Return [x, y] of the center of cell containing provided text 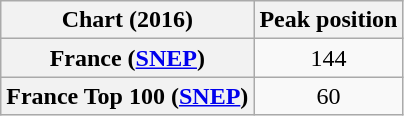
60 [328, 96]
France Top 100 (SNEP) [128, 96]
Chart (2016) [128, 20]
France (SNEP) [128, 58]
Peak position [328, 20]
144 [328, 58]
